Output the (X, Y) coordinate of the center of the cell containing the given text.  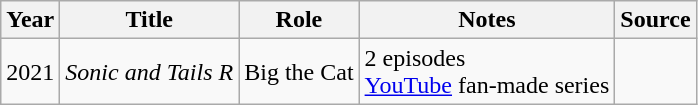
2 episodesYouTube fan-made series (487, 72)
Sonic and Tails R (150, 72)
Role (299, 20)
Year (30, 20)
Big the Cat (299, 72)
2021 (30, 72)
Source (656, 20)
Notes (487, 20)
Title (150, 20)
